Output the (X, Y) coordinate of the center of the cell containing the given text.  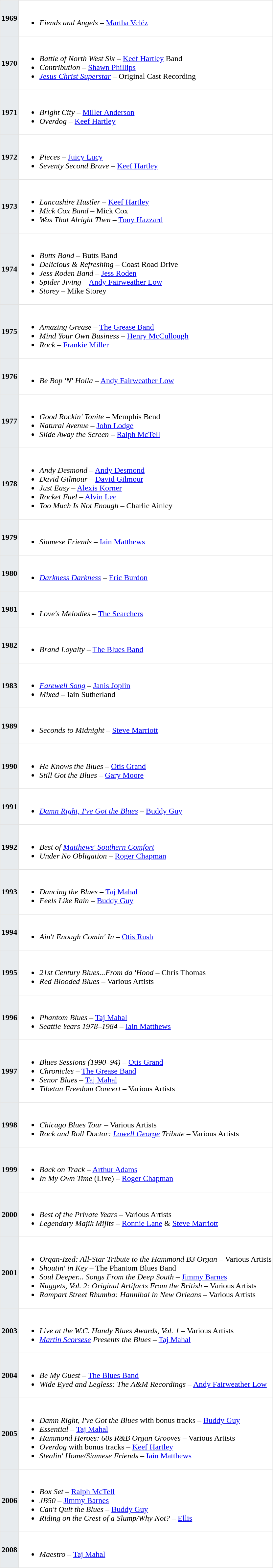
Darkness Darkness – Eric Burdon (146, 573)
1991 (10, 807)
Brand Loyalty – The Blues Band (146, 645)
1979 (10, 537)
Ain't Enough Comin' In – Otis Rush (146, 932)
Bright City – Miller AndersonOverdog – Keef Hartley (146, 112)
1976 (10, 376)
Box Set – Ralph McTellJB50 – Jimmy BarnesCan't Quit the Blues – Buddy GuyRiding on the Crest of a Slump/Why Not? – Ellis (146, 1500)
1974 (10, 269)
Pieces – Juicy LucySeventy Second Brave – Keef Hartley (146, 157)
1994 (10, 932)
Dancing the Blues – Taj MahalFeels Like Rain – Buddy Guy (146, 892)
1980 (10, 573)
1997 (10, 1071)
Be Bop 'N' Holla – Andy Fairweather Low (146, 376)
1972 (10, 157)
2006 (10, 1500)
Chicago Blues Tour – Various ArtistsRock and Roll Doctor: Lowell George Tribute – Various Artists (146, 1125)
1973 (10, 207)
2008 (10, 1550)
Lancashire Hustler – Keef HartleyMick Cox Band – Mick CoxWas That Alright Then – Tony Hazzard (146, 207)
1983 (10, 686)
He Knows the Blues – Otis GrandStill Got the Blues – Gary Moore (146, 766)
Butts Band – Butts BandDelicious & Refreshing – Coast Road DriveJess Roden Band – Jess RodenSpider Jiving – Andy Fairweather LowStorey – Mike Storey (146, 269)
Back on Track – Arthur AdamsIn My Own Time (Live) – Roger Chapman (146, 1169)
Be My Guest – The Blues BandWide Eyed and Legless: The A&M Recordings – Andy Fairweather Low (146, 1375)
1975 (10, 332)
Blues Sessions (1990–94) – Otis GrandChronicles – The Grease BandSenor Blues – Taj MahalTibetan Freedom Concert – Various Artists (146, 1071)
1999 (10, 1169)
Andy Desmond – Andy DesmondDavid Gilmour – David GilmourJust Easy – Alexis KornerRocket Fuel – Alvin LeeToo Much Is Not Enough – Charlie Ainley (146, 484)
1977 (10, 421)
Good Rockin' Tonite – Memphis BendNatural Avenue – John LodgeSlide Away the Screen – Ralph McTell (146, 421)
2001 (10, 1273)
1989 (10, 726)
1996 (10, 1017)
1992 (10, 847)
Siamese Friends – Iain Matthews (146, 537)
Best of the Private Years – Various ArtistsLegendary Majik Mijits – Ronnie Lane & Steve Marriott (146, 1214)
Live at the W.C. Handy Blues Awards, Vol. 1 – Various ArtistsMartin Scorsese Presents the Blues – Taj Mahal (146, 1331)
Farewell Song – Janis JoplinMixed – Iain Sutherland (146, 686)
1971 (10, 112)
1969 (10, 18)
Amazing Grease – The Grease BandMind Your Own Business – Henry McCulloughRock – Frankie Miller (146, 332)
Seconds to Midnight – Steve Marriott (146, 726)
Love's Melodies – The Searchers (146, 609)
Fiends and Angels – Martha Veléz (146, 18)
Damn Right, I've Got the Blues – Buddy Guy (146, 807)
Best of Matthews' Southern ComfortUnder No Obligation – Roger Chapman (146, 847)
2005 (10, 1434)
21st Century Blues...From da 'Hood – Chris ThomasRed Blooded Blues – Various Artists (146, 972)
Battle of North West Six – Keef Hartley BandContribution – Shawn PhillipsJesus Christ Superstar – Original Cast Recording (146, 63)
1970 (10, 63)
Maestro – Taj Mahal (146, 1550)
1998 (10, 1125)
1993 (10, 892)
1978 (10, 484)
Phantom Blues – Taj MahalSeattle Years 1978–1984 – Iain Matthews (146, 1017)
1995 (10, 972)
2004 (10, 1375)
2000 (10, 1214)
2003 (10, 1331)
1990 (10, 766)
1982 (10, 645)
1981 (10, 609)
